Find where the given text appears and provide that cell's center as [x, y] coordinate. 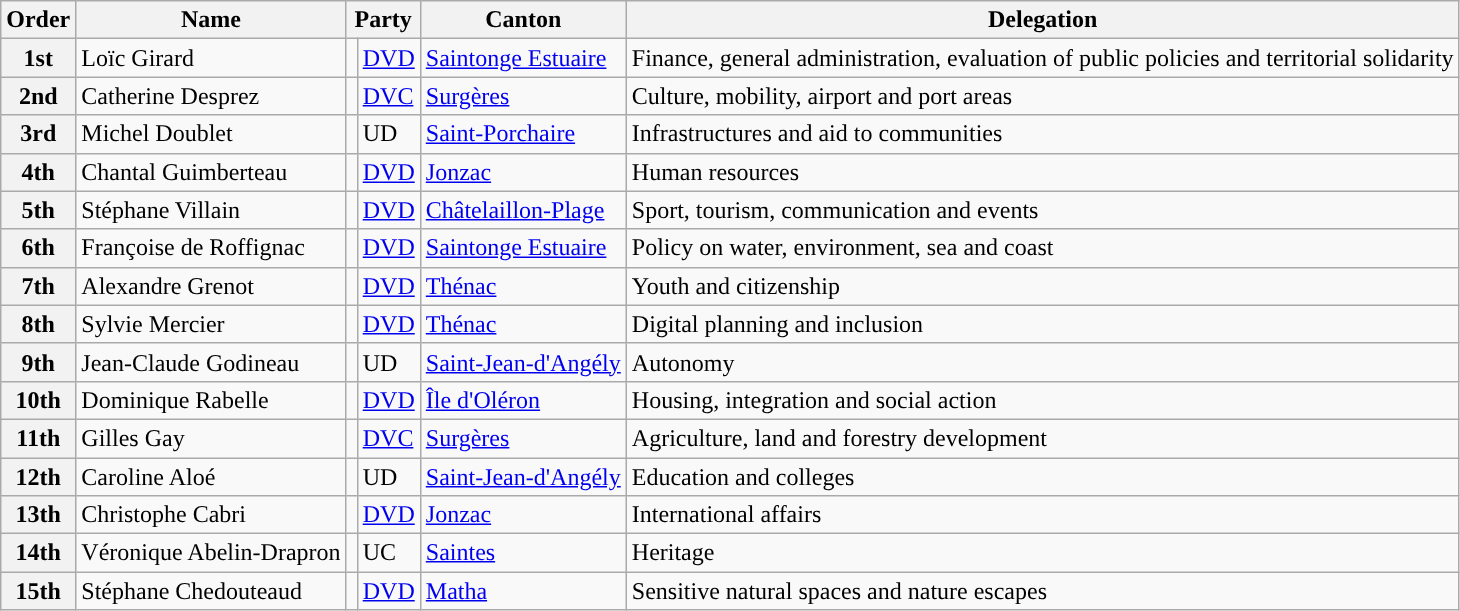
Chantal Guimberteau [211, 172]
Véronique Abelin-Drapron [211, 553]
Jean-Claude Godineau [211, 362]
11th [38, 438]
3rd [38, 134]
Canton [523, 20]
12th [38, 477]
Autonomy [1042, 362]
9th [38, 362]
4th [38, 172]
Order [38, 20]
Châtelaillon-Plage [523, 210]
Human resources [1042, 172]
7th [38, 286]
Stéphane Villain [211, 210]
Finance, general administration, evaluation of public policies and territorial solidarity [1042, 58]
Party [383, 20]
5th [38, 210]
10th [38, 400]
Gilles Gay [211, 438]
Stéphane Chedouteaud [211, 591]
Saint-Porchaire [523, 134]
Françoise de Roffignac [211, 248]
Caroline Aloé [211, 477]
Alexandre Grenot [211, 286]
Île d'Oléron [523, 400]
2nd [38, 96]
Sport, tourism, communication and events [1042, 210]
8th [38, 324]
Loïc Girard [211, 58]
International affairs [1042, 515]
Dominique Rabelle [211, 400]
Matha [523, 591]
Housing, integration and social action [1042, 400]
Youth and citizenship [1042, 286]
Name [211, 20]
6th [38, 248]
Sylvie Mercier [211, 324]
Culture, mobility, airport and port areas [1042, 96]
Agriculture, land and forestry development [1042, 438]
Education and colleges [1042, 477]
UC [388, 553]
15th [38, 591]
Christophe Cabri [211, 515]
Digital planning and inclusion [1042, 324]
Delegation [1042, 20]
Catherine Desprez [211, 96]
Sensitive natural spaces and nature escapes [1042, 591]
Michel Doublet [211, 134]
Infrastructures and aid to communities [1042, 134]
13th [38, 515]
14th [38, 553]
Saintes [523, 553]
1st [38, 58]
Policy on water, environment, sea and coast [1042, 248]
Heritage [1042, 553]
